Extract the (x, y) coordinate from the center of the cell holding the provided text.  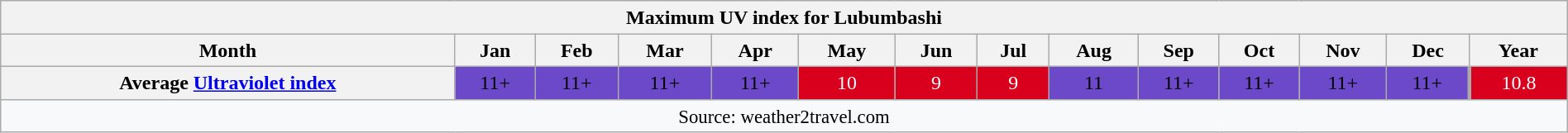
Jul (1014, 50)
Source: weather2travel.com (784, 116)
Jun (936, 50)
Dec (1428, 50)
Sep (1179, 50)
Average Ultraviolet index (228, 83)
Apr (756, 50)
Mar (665, 50)
Aug (1094, 50)
Feb (576, 50)
Nov (1343, 50)
Month (228, 50)
May (847, 50)
Jan (495, 50)
Year (1518, 50)
11 (1094, 83)
10.8 (1518, 83)
Oct (1259, 50)
10 (847, 83)
Maximum UV index for Lubumbashi (784, 17)
